Locate the cell with the specified text and output its [x, y] center coordinate. 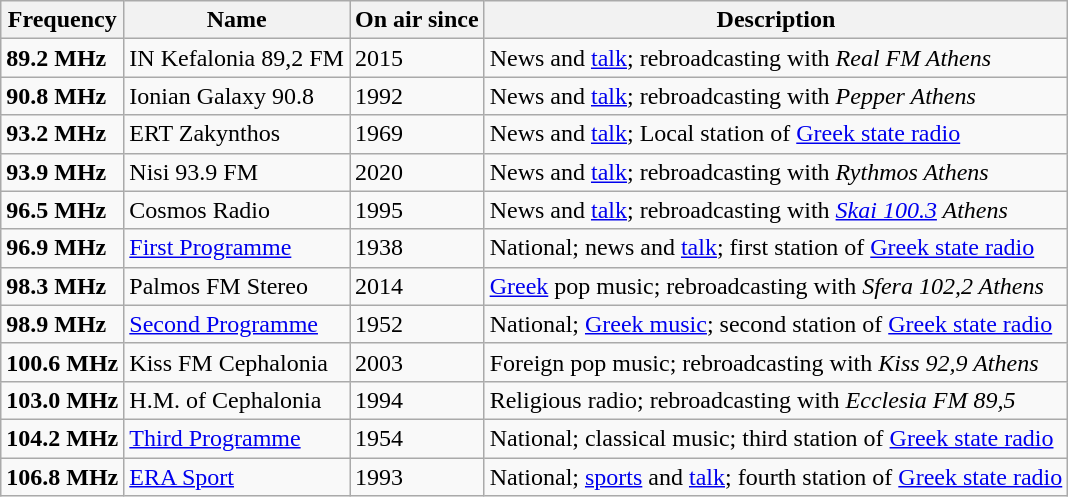
1969 [418, 134]
96.9 MHz [62, 248]
Ionian Galaxy 90.8 [237, 96]
Nisi 93.9 FM [237, 172]
Name [237, 20]
89.2 MHz [62, 58]
104.2 MHz [62, 438]
1995 [418, 210]
News and talk; Local station of Greek state radio [776, 134]
Cosmos Radio [237, 210]
News and talk; rebroadcasting with Skai 100.3 Athens [776, 210]
1992 [418, 96]
1952 [418, 324]
National; sports and talk; fourth station of Greek state radio [776, 477]
First Programme [237, 248]
106.8 MHz [62, 477]
2003 [418, 362]
Foreign pop music; rebroadcasting with Kiss 92,9 Athens [776, 362]
2020 [418, 172]
103.0 MHz [62, 400]
2014 [418, 286]
1993 [418, 477]
National; news and talk; first station of Greek state radio [776, 248]
Third Programme [237, 438]
Kiss FM Cephalonia [237, 362]
1954 [418, 438]
98.3 MHz [62, 286]
93.9 MHz [62, 172]
90.8 MHz [62, 96]
ERA Sport [237, 477]
News and talk; rebroadcasting with Rythmos Athens [776, 172]
Second Programme [237, 324]
National; Greek music; second station of Greek state radio [776, 324]
98.9 MHz [62, 324]
2015 [418, 58]
On air since [418, 20]
Religious radio; rebroadcasting with Ecclesia FM 89,5 [776, 400]
News and talk; rebroadcasting with Pepper Athens [776, 96]
100.6 MHz [62, 362]
IN Kefalonia 89,2 FM [237, 58]
1994 [418, 400]
Greek pop music; rebroadcasting with Sfera 102,2 Athens [776, 286]
National; classical music; third station of Greek state radio [776, 438]
93.2 MHz [62, 134]
H.M. of Cephalonia [237, 400]
1938 [418, 248]
Palmos FM Stereo [237, 286]
ERT Zakynthos [237, 134]
Description [776, 20]
News and talk; rebroadcasting with Real FM Athens [776, 58]
96.5 MHz [62, 210]
Frequency [62, 20]
